Return the (X, Y) coordinate for the center point of the cell that contains the specified text.  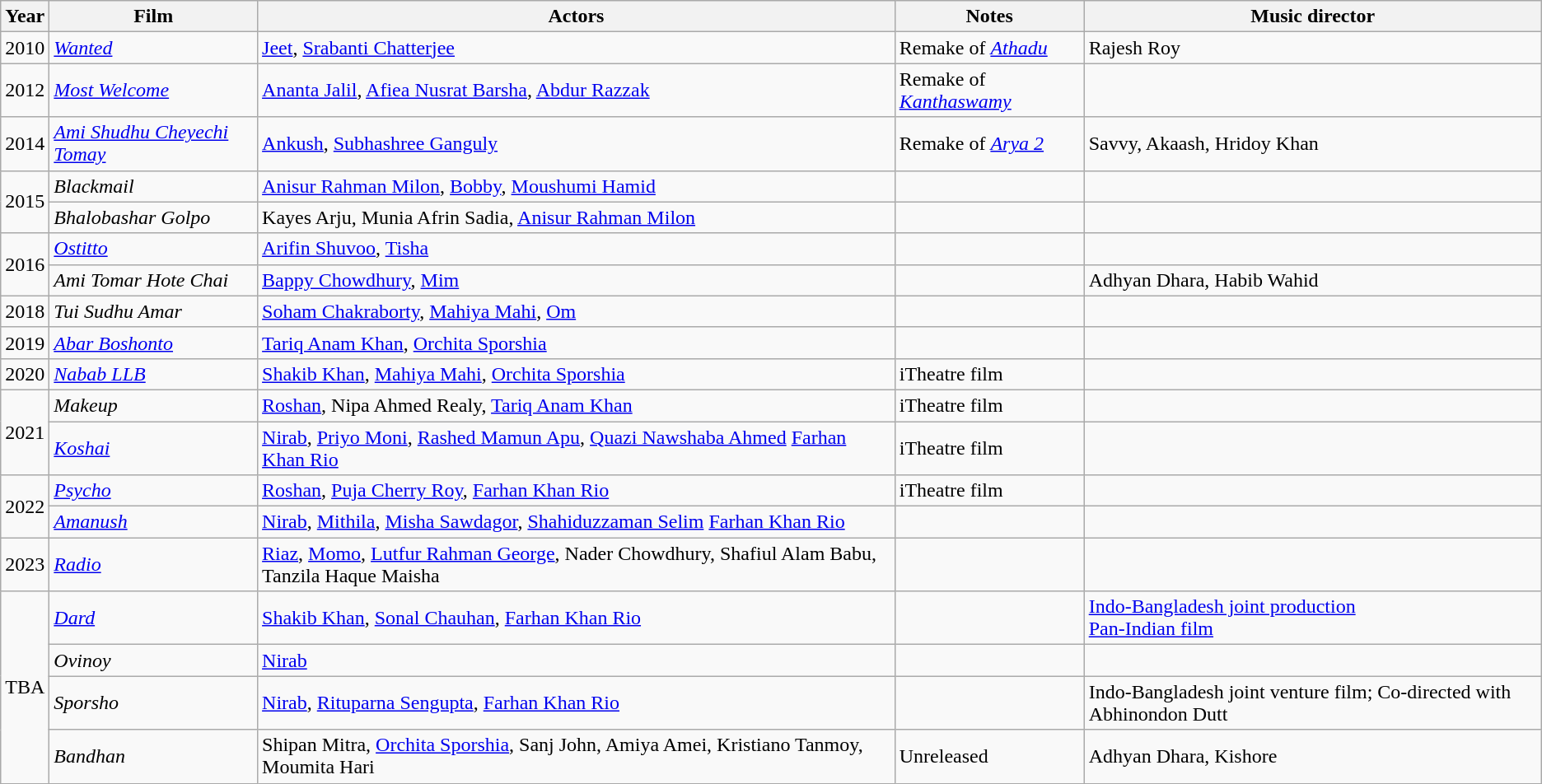
Jeet, Srabanti Chatterjee (577, 48)
Anisur Rahman Milon, Bobby, Moushumi Hamid (577, 186)
Actors (577, 16)
Music director (1313, 16)
Ami Shudhu Cheyechi Tomay (153, 143)
Amanush (153, 522)
TBA (25, 687)
Film (153, 16)
Roshan, Nipa Ahmed Realy, Tariq Anam Khan (577, 405)
Wanted (153, 48)
Remake of Arya 2 (989, 143)
Nirab, Priyo Moni, Rashed Mamun Apu, Quazi Nawshaba Ahmed Farhan Khan Rio (577, 448)
Arifin Shuvoo, Tisha (577, 249)
Bhalobashar Golpo (153, 217)
Unreleased (989, 756)
Nirab (577, 660)
Indo-Bangladesh joint venture film; Co-directed with Abhinondon Dutt (1313, 703)
Tui Sudhu Amar (153, 311)
Bandhan (153, 756)
Abar Boshonto (153, 343)
Shipan Mitra, Orchita Sporshia, Sanj John, Amiya Amei, Kristiano Tanmoy, Moumita Hari (577, 756)
Shakib Khan, Mahiya Mahi, Orchita Sporshia (577, 374)
Most Welcome (153, 91)
2018 (25, 311)
Psycho (153, 491)
Blackmail (153, 186)
2019 (25, 343)
Ananta Jalil, Afiea Nusrat Barsha, Abdur Razzak (577, 91)
2023 (25, 565)
2014 (25, 143)
Savvy, Akaash, Hridoy Khan (1313, 143)
Sporsho (153, 703)
Ovinoy (153, 660)
Kayes Arju, Munia Afrin Sadia, Anisur Rahman Milon (577, 217)
Ankush, Subhashree Ganguly (577, 143)
Radio (153, 565)
Remake of Kanthaswamy (989, 91)
2022 (25, 506)
Tariq Anam Khan, Orchita Sporshia (577, 343)
Shakib Khan, Sonal Chauhan, Farhan Khan Rio (577, 618)
2015 (25, 202)
Roshan, Puja Cherry Roy, Farhan Khan Rio (577, 491)
Ostitto (153, 249)
Year (25, 16)
2010 (25, 48)
2020 (25, 374)
Ami Tomar Hote Chai (153, 280)
Adhyan Dhara, Kishore (1313, 756)
Remake of Athadu (989, 48)
2012 (25, 91)
Rajesh Roy (1313, 48)
Nirab, Rituparna Sengupta, Farhan Khan Rio (577, 703)
Adhyan Dhara, Habib Wahid (1313, 280)
Koshai (153, 448)
Dard (153, 618)
Soham Chakraborty, Mahiya Mahi, Om (577, 311)
Nirab, Mithila, Misha Sawdagor, Shahiduzzaman Selim Farhan Khan Rio (577, 522)
Bappy Chowdhury, Mim (577, 280)
Riaz, Momo, Lutfur Rahman George, Nader Chowdhury, Shafiul Alam Babu, Tanzila Haque Maisha (577, 565)
2016 (25, 264)
Nabab LLB (153, 374)
Makeup (153, 405)
Notes (989, 16)
Indo-Bangladesh joint productionPan-Indian film (1313, 618)
2021 (25, 432)
